Search for the cell housing the specified text and yield its [x, y] center coordinate. 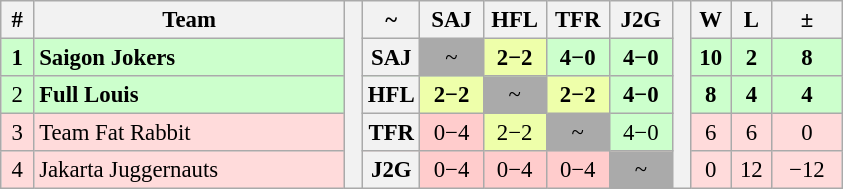
12 [752, 170]
10 [710, 58]
3 [18, 133]
Jakarta Juggernauts [190, 170]
# [18, 20]
1 [18, 58]
Saigon Jokers [190, 58]
W [710, 20]
L [752, 20]
Team Fat Rabbit [190, 133]
−12 [808, 170]
Team [190, 20]
Full Louis [190, 95]
± [808, 20]
